Identify which cell holds the provided text, then report its (x, y) central coordinate. 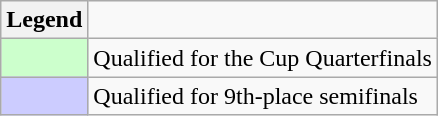
Qualified for the Cup Quarterfinals (263, 58)
Legend (44, 20)
Qualified for 9th-place semifinals (263, 96)
